Capture the cell that displays the provided text and extract its (x, y) central coordinate. 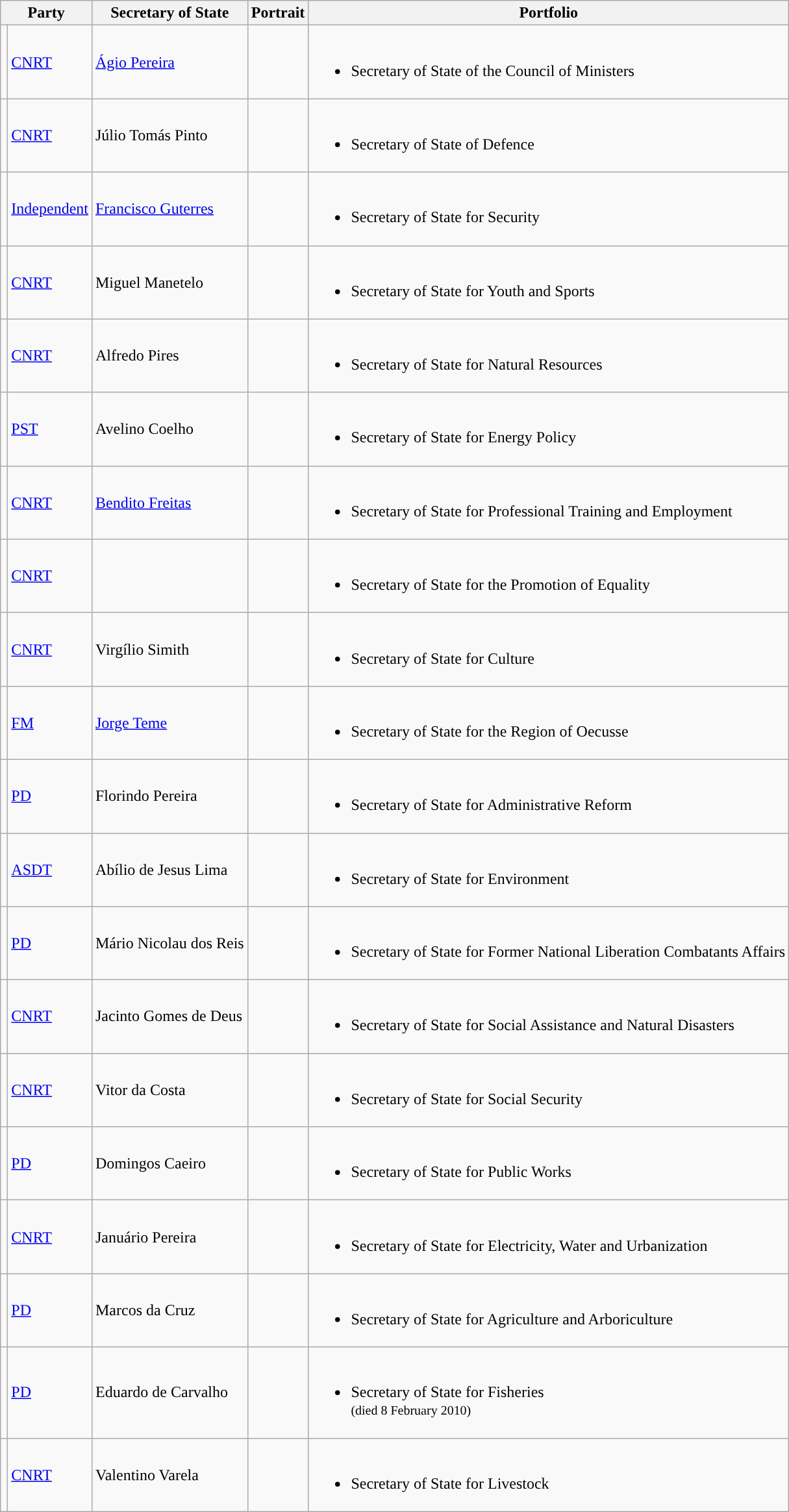
Mário Nicolau dos Reis (169, 943)
Portfolio (549, 13)
Alfredo Pires (169, 356)
Secretary of State for Environment (549, 869)
Valentino Varela (169, 1474)
Secretary of State for Agriculture and Arboriculture (549, 1311)
Bendito Freitas (169, 503)
Virgílio Simith (169, 649)
Secretary of State (169, 13)
Vitor da Costa (169, 1090)
Januário Pereira (169, 1237)
Secretary of State for Livestock (549, 1474)
PST (50, 429)
Secretary of State for the Promotion of Equality (549, 575)
Domingos Caeiro (169, 1164)
FM (50, 722)
Jorge Teme (169, 722)
Independent (50, 209)
Secretary of State of Defence (549, 135)
Secretary of State for Former National Liberation Combatants Affairs (549, 943)
Florindo Pereira (169, 796)
Portrait (278, 13)
Secretary of State for Fisheries(died 8 February 2010) (549, 1392)
Secretary of State for the Region of Oecusse (549, 722)
Secretary of State for Administrative Reform (549, 796)
Party (47, 13)
Secretary of State for Social Assistance and Natural Disasters (549, 1017)
Miguel Manetelo (169, 282)
Abílio de Jesus Lima (169, 869)
Eduardo de Carvalho (169, 1392)
Secretary of State for Security (549, 209)
Ágio Pereira (169, 62)
Secretary of State for Social Security (549, 1090)
Secretary of State for Culture (549, 649)
Secretary of State for Natural Resources (549, 356)
Secretary of State of the Council of Ministers (549, 62)
Francisco Guterres (169, 209)
ASDT (50, 869)
Jacinto Gomes de Deus (169, 1017)
Secretary of State for Professional Training and Employment (549, 503)
Avelino Coelho (169, 429)
Júlio Tomás Pinto (169, 135)
Secretary of State for Electricity, Water and Urbanization (549, 1237)
Secretary of State for Youth and Sports (549, 282)
Marcos da Cruz (169, 1311)
Secretary of State for Energy Policy (549, 429)
Secretary of State for Public Works (549, 1164)
